Find where the given text appears and provide that cell's center as [x, y] coordinate. 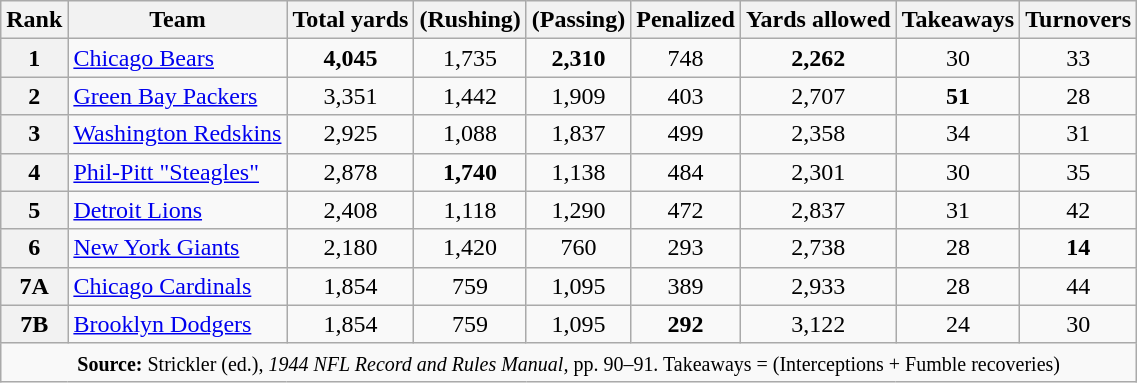
1,290 [578, 210]
Rank [34, 20]
44 [1078, 286]
403 [686, 96]
1,837 [578, 134]
Team [178, 20]
484 [686, 172]
Phil-Pitt "Steagles" [178, 172]
Detroit Lions [178, 210]
Chicago Bears [178, 58]
748 [686, 58]
7B [34, 324]
Yards allowed [818, 20]
New York Giants [178, 248]
2,925 [350, 134]
389 [686, 286]
1,909 [578, 96]
34 [958, 134]
Turnovers [1078, 20]
35 [1078, 172]
51 [958, 96]
2,933 [818, 286]
1,442 [470, 96]
24 [958, 324]
4,045 [350, 58]
14 [1078, 248]
4 [34, 172]
Takeaways [958, 20]
2,180 [350, 248]
3,351 [350, 96]
2,408 [350, 210]
Washington Redskins [178, 134]
293 [686, 248]
1 [34, 58]
2,878 [350, 172]
1,138 [578, 172]
Penalized [686, 20]
Brooklyn Dodgers [178, 324]
2,358 [818, 134]
Green Bay Packers [178, 96]
292 [686, 324]
760 [578, 248]
Source: Strickler (ed.), 1944 NFL Record and Rules Manual, pp. 90–91. Takeaways = (Interceptions + Fumble recoveries) [569, 362]
33 [1078, 58]
1,735 [470, 58]
2,707 [818, 96]
Total yards [350, 20]
2,837 [818, 210]
5 [34, 210]
2,262 [818, 58]
2,310 [578, 58]
1,088 [470, 134]
3,122 [818, 324]
Chicago Cardinals [178, 286]
2 [34, 96]
2,301 [818, 172]
42 [1078, 210]
1,118 [470, 210]
7A [34, 286]
2,738 [818, 248]
499 [686, 134]
6 [34, 248]
(Passing) [578, 20]
1,420 [470, 248]
3 [34, 134]
(Rushing) [470, 20]
1,740 [470, 172]
472 [686, 210]
